From the cell containing the given text, extract its center point as [x, y] coordinate. 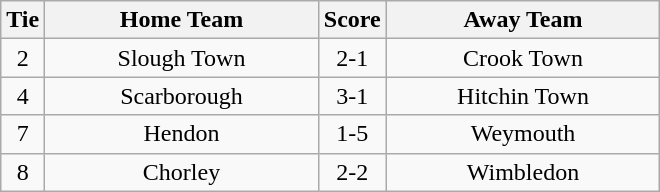
Tie [23, 20]
Score [352, 20]
7 [23, 134]
Slough Town [182, 58]
1-5 [352, 134]
2 [23, 58]
Crook Town [523, 58]
Away Team [523, 20]
3-1 [352, 96]
Chorley [182, 172]
Hitchin Town [523, 96]
8 [23, 172]
Scarborough [182, 96]
4 [23, 96]
Weymouth [523, 134]
Home Team [182, 20]
2-2 [352, 172]
2-1 [352, 58]
Hendon [182, 134]
Wimbledon [523, 172]
